Pinpoint the cell where the given text exists, returning its [X, Y] midpoint coordinate. 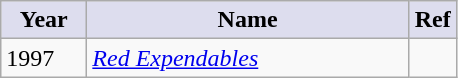
Red Expendables [248, 58]
Ref [432, 20]
1997 [44, 58]
Name [248, 20]
Year [44, 20]
